Find where the given text appears and provide that cell's center as [x, y] coordinate. 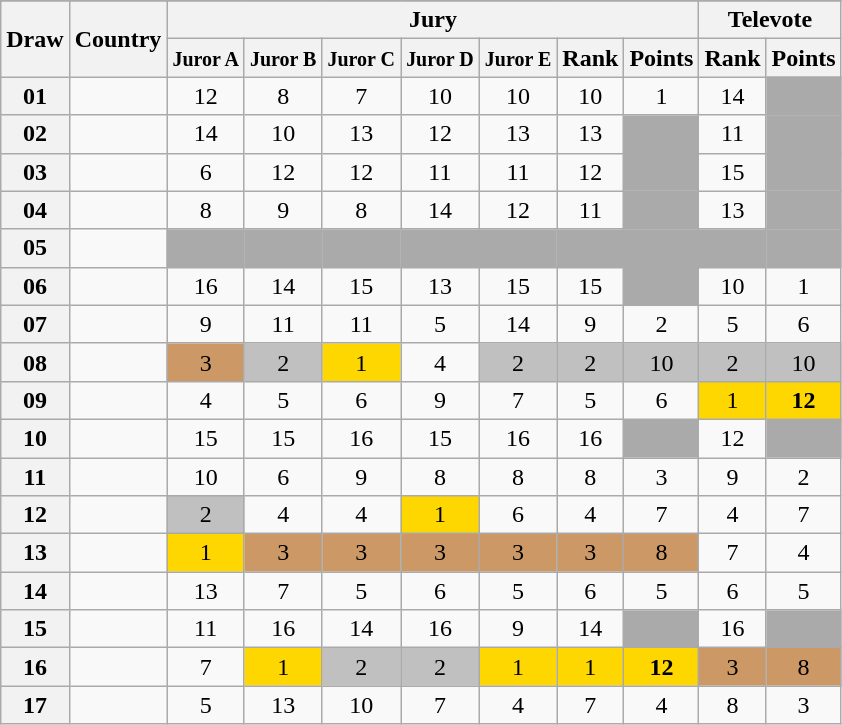
Juror B [283, 58]
Jury [433, 20]
Televote [770, 20]
09 [35, 400]
Country [118, 39]
Juror E [518, 58]
07 [35, 324]
Draw [35, 39]
02 [35, 134]
06 [35, 286]
Juror D [440, 58]
01 [35, 96]
Juror C [362, 58]
04 [35, 210]
08 [35, 362]
17 [35, 705]
03 [35, 172]
Juror A [206, 58]
05 [35, 248]
